Return [X, Y] of the center of cell containing provided text 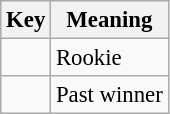
Key [26, 20]
Rookie [110, 58]
Meaning [110, 20]
Past winner [110, 95]
